Pinpoint the cell where the given text exists, returning its [X, Y] midpoint coordinate. 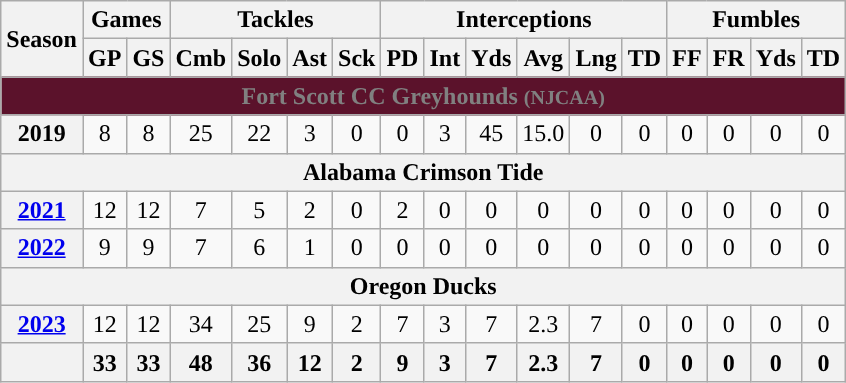
6 [260, 248]
Games [126, 20]
2022 [42, 248]
Cmb [201, 58]
Fumbles [756, 20]
Season [42, 39]
48 [201, 362]
FR [728, 58]
Int [445, 58]
Tackles [276, 20]
Avg [544, 58]
45 [492, 134]
2021 [42, 210]
PD [402, 58]
15.0 [544, 134]
GP [104, 58]
Sck [357, 58]
Solo [260, 58]
FF [687, 58]
34 [201, 324]
Ast [310, 58]
36 [260, 362]
22 [260, 134]
Interceptions [524, 20]
1 [310, 248]
5 [260, 210]
Lng [596, 58]
GS [148, 58]
Fort Scott CC Greyhounds (NJCAA) [424, 96]
2023 [42, 324]
2019 [42, 134]
Oregon Ducks [424, 286]
Alabama Crimson Tide [424, 172]
